Scan for the cell matching the given text and deliver its [X, Y] coordinate at center. 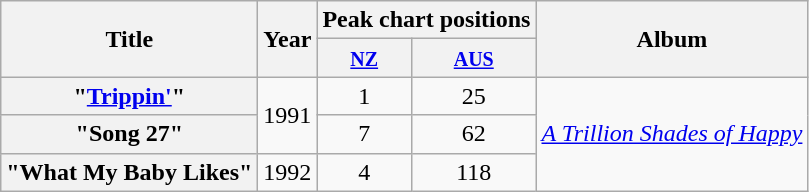
Album [672, 39]
"Song 27" [130, 134]
A Trillion Shades of Happy [672, 134]
Peak chart positions [426, 20]
118 [474, 172]
NZ [364, 58]
AUS [474, 58]
25 [474, 96]
"What My Baby Likes" [130, 172]
4 [364, 172]
Title [130, 39]
1 [364, 96]
1992 [288, 172]
1991 [288, 115]
7 [364, 134]
"Trippin'" [130, 96]
Year [288, 39]
62 [474, 134]
